For the text-containing cell, return its midpoint in [X, Y] coordinate format. 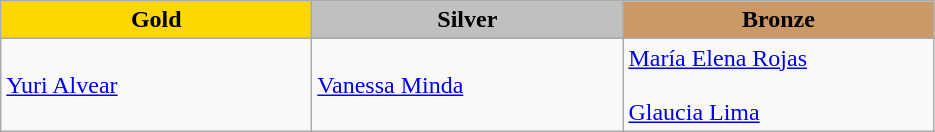
Silver [468, 20]
Gold [156, 20]
María Elena RojasGlaucia Lima [778, 85]
Vanessa Minda [468, 85]
Bronze [778, 20]
Yuri Alvear [156, 85]
